Locate the cell with the specified text and output its [X, Y] center coordinate. 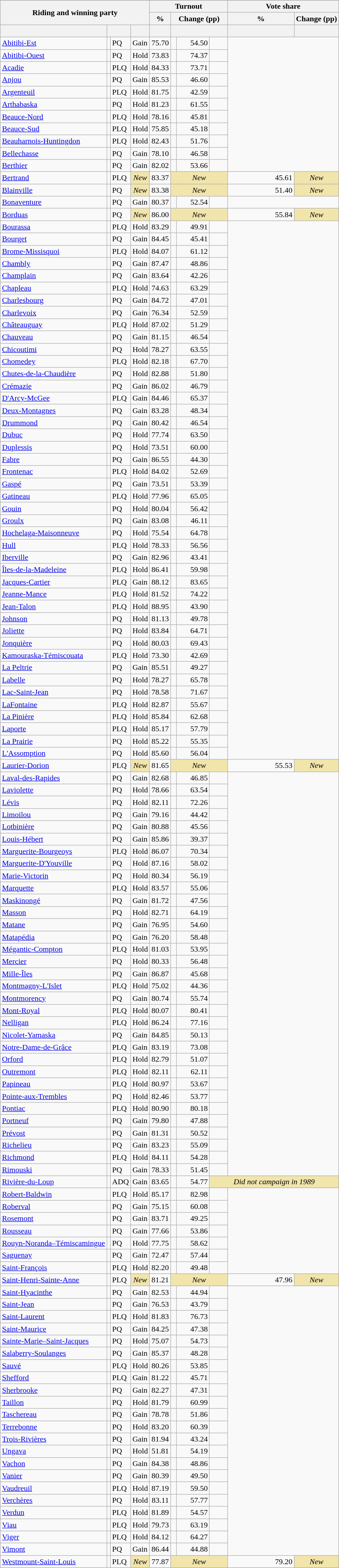
74.37 [193, 55]
Jonquière [53, 643]
81.22 [160, 1378]
Borduas [53, 215]
Kamouraska-Témiscouata [53, 655]
82.87 [160, 704]
42.26 [193, 276]
46.60 [193, 80]
Jacques-Cartier [53, 582]
85.37 [160, 1353]
Deux-Montagnes [53, 410]
46.79 [193, 386]
Iberville [53, 558]
Mille-Îles [53, 974]
58.62 [193, 1243]
83.29 [160, 227]
45.61 [261, 178]
81.31 [160, 1133]
Montmagny-L'Islet [53, 986]
84.07 [160, 251]
Acadie [53, 68]
Argenteuil [53, 92]
49.50 [193, 1476]
Taschereau [53, 1415]
Anjou [53, 80]
43.24 [193, 1439]
81.83 [160, 1316]
Verchères [53, 1500]
59.98 [193, 570]
55.53 [261, 766]
64.78 [193, 533]
43.90 [193, 606]
Beauharnois-Huntingdon [53, 141]
51.76 [193, 141]
Fabre [53, 459]
Notre-Dame-de-Grâce [53, 1047]
76.20 [160, 937]
86.41 [160, 570]
55.35 [193, 741]
81.94 [160, 1439]
Arthabaska [53, 104]
Laurier-Dorion [53, 766]
82.71 [160, 912]
71.67 [193, 692]
80.33 [160, 962]
56.19 [193, 876]
45.81 [193, 116]
Salaberry-Soulanges [53, 1353]
Trois-Rivières [53, 1439]
57.79 [193, 729]
Louis-Hébert [53, 839]
46.11 [193, 521]
82.79 [160, 1059]
73.71 [193, 68]
Maskinongé [53, 900]
79.20 [261, 1562]
Rouyn-Noranda–Témiscamingue [53, 1243]
Charlevoix [53, 312]
78.66 [160, 790]
Nelligan [53, 1023]
80.90 [160, 1108]
Saint-Maurice [53, 1329]
83.23 [160, 1145]
Masson [53, 912]
Beauce-Sud [53, 129]
49.78 [193, 619]
64.19 [193, 912]
83.64 [160, 276]
Champlain [53, 276]
Viau [53, 1525]
84.72 [160, 300]
51.80 [193, 374]
Richmond [53, 1158]
82.18 [160, 362]
81.72 [160, 900]
83.71 [160, 1219]
81.03 [160, 949]
81.13 [160, 619]
80.04 [160, 508]
79.16 [160, 815]
Saint-Jean [53, 1304]
83.28 [160, 410]
75.02 [160, 986]
80.07 [160, 1010]
63.29 [193, 288]
85.53 [160, 80]
Terrebonne [53, 1427]
Shefford [53, 1378]
44.88 [193, 1549]
Pontiac [53, 1108]
56.42 [193, 508]
54.28 [193, 1158]
Sherbrooke [53, 1390]
87.16 [160, 863]
77.87 [160, 1562]
54.73 [193, 1341]
52.54 [193, 202]
Drummond [53, 423]
54.57 [193, 1512]
Westmount-Saint-Louis [53, 1562]
Papineau [53, 1084]
82.68 [160, 778]
Beauce-Nord [53, 116]
60.08 [193, 1206]
67.70 [193, 362]
Hochelaga-Maisonneuve [53, 533]
47.56 [193, 900]
42.69 [193, 655]
53.67 [193, 1084]
ADQ [120, 1182]
Groulx [53, 521]
48.34 [193, 410]
77.96 [160, 496]
80.41 [193, 1010]
83.57 [160, 888]
60.39 [193, 1427]
84.12 [160, 1537]
54.50 [193, 43]
Vanier [53, 1476]
Laviolette [53, 790]
Saint-Laurent [53, 1316]
Chapleau [53, 288]
81.65 [160, 766]
Brome-Missisquoi [53, 251]
Did not campaign in 1989 [274, 1182]
47.96 [261, 1280]
49.91 [193, 227]
84.11 [160, 1158]
Matapédia [53, 937]
Sauvé [53, 1366]
49.27 [193, 668]
51.81 [160, 1451]
73.83 [160, 55]
Crémazie [53, 386]
78.58 [160, 692]
53.85 [193, 1366]
80.34 [160, 876]
77.66 [160, 1231]
Abitibi-Ouest [53, 55]
Jean-Talon [53, 606]
La Prairie [53, 741]
55.67 [193, 704]
Gaspé [53, 484]
82.02 [160, 166]
52.59 [193, 312]
55.74 [193, 998]
39.37 [193, 839]
86.00 [160, 215]
Nicolet-Yamaska [53, 1035]
64.27 [193, 1537]
Saguenay [53, 1255]
Prévost [53, 1133]
43.41 [193, 558]
Limoilou [53, 815]
44.36 [193, 986]
43.79 [193, 1304]
Bourget [53, 239]
Berthier [53, 166]
83.37 [160, 178]
Riding and winning party [75, 13]
76.73 [193, 1316]
Marquette [53, 888]
Charlesbourg [53, 300]
61.55 [193, 104]
76.95 [160, 925]
82.96 [160, 558]
78.10 [160, 153]
87.47 [160, 263]
70.34 [193, 851]
Matane [53, 925]
Outremont [53, 1072]
75.85 [160, 129]
76.34 [160, 312]
Robert-Baldwin [53, 1194]
84.38 [160, 1463]
Orford [53, 1059]
Rimouski [53, 1170]
54.19 [193, 1451]
81.15 [160, 337]
Hull [53, 545]
LaFontaine [53, 704]
Saint-François [53, 1268]
58.48 [193, 937]
83.11 [160, 1500]
La Pinière [53, 716]
82.20 [160, 1268]
53.66 [193, 166]
55.09 [193, 1145]
47.38 [193, 1329]
Ungava [53, 1451]
Bellechasse [53, 153]
Rivière-du-Loup [53, 1182]
63.54 [193, 790]
Vimont [53, 1549]
69.43 [193, 643]
60.00 [193, 447]
Turnout [189, 6]
Bonaventure [53, 202]
81.75 [160, 92]
Abitibi-Est [53, 43]
65.05 [193, 496]
82.46 [160, 1096]
79.73 [160, 1525]
Duplessis [53, 447]
44.30 [193, 459]
Rousseau [53, 1231]
45.71 [193, 1378]
80.03 [160, 643]
46.58 [193, 153]
60.99 [193, 1402]
63.55 [193, 349]
Blainville [53, 190]
72.26 [193, 802]
Laporte [53, 729]
84.02 [160, 472]
82.98 [193, 1194]
86.02 [160, 386]
85.84 [160, 716]
53.95 [193, 949]
49.48 [193, 1268]
87.02 [160, 325]
Laval-des-Rapides [53, 778]
62.11 [193, 1072]
54.60 [193, 925]
Chambly [53, 263]
81.21 [160, 1280]
80.74 [160, 998]
86.07 [160, 851]
Roberval [53, 1206]
56.04 [193, 753]
83.20 [160, 1427]
Chutes-de-la-Chaudière [53, 374]
75.54 [160, 533]
45.68 [193, 974]
La Peltrie [53, 668]
86.55 [160, 459]
85.51 [160, 668]
73.30 [160, 655]
88.95 [160, 606]
47.01 [193, 300]
80.88 [160, 827]
Chicoutimi [53, 349]
45.56 [193, 827]
86.87 [160, 974]
84.45 [160, 239]
54.77 [193, 1182]
51.07 [193, 1059]
Jeanne-Mance [53, 594]
80.39 [160, 1476]
Bertrand [53, 178]
77.75 [160, 1243]
Châteauguay [53, 325]
79.80 [160, 1121]
88.12 [160, 582]
65.37 [193, 398]
81.52 [160, 594]
Gouin [53, 508]
80.97 [160, 1084]
Saint-Hyacinthe [53, 1292]
57.77 [193, 1500]
Saint-Henri-Sainte-Anne [53, 1280]
Richelieu [53, 1145]
84.85 [160, 1035]
57.44 [193, 1255]
80.42 [160, 423]
49.25 [193, 1219]
59.50 [193, 1488]
Pointe-aux-Trembles [53, 1096]
63.19 [193, 1525]
80.18 [193, 1108]
74.63 [160, 288]
50.13 [193, 1035]
64.71 [193, 631]
83.19 [160, 1047]
73.08 [193, 1047]
72.47 [160, 1255]
61.12 [193, 251]
Portneuf [53, 1121]
75.07 [160, 1341]
Mégantic-Compton [53, 949]
Vaudreuil [53, 1488]
47.31 [193, 1390]
76.53 [160, 1304]
44.94 [193, 1292]
Montmorency [53, 998]
75.70 [160, 43]
65.78 [193, 680]
Viger [53, 1537]
Marie-Victorin [53, 876]
L'Assomption [53, 753]
82.53 [160, 1292]
58.02 [193, 863]
45.41 [193, 239]
Taillon [53, 1402]
Labelle [53, 680]
84.46 [160, 398]
Mont-Royal [53, 1010]
Marguerite-D'Youville [53, 863]
Gatineau [53, 496]
82.88 [160, 374]
46.85 [193, 778]
Mercier [53, 962]
Rosemont [53, 1219]
Vachon [53, 1463]
81.79 [160, 1402]
53.86 [193, 1231]
Joliette [53, 631]
47.88 [193, 1121]
48.28 [193, 1353]
Verdun [53, 1512]
56.56 [193, 545]
Chauveau [53, 337]
Îles-de-la-Madeleine [53, 570]
62.68 [193, 716]
Johnson [53, 619]
77.16 [193, 1023]
D'Arcy-McGee [53, 398]
56.48 [193, 962]
82.43 [160, 141]
80.37 [160, 202]
80.26 [160, 1366]
82.27 [160, 1390]
84.33 [160, 68]
85.22 [160, 741]
Dubuc [53, 435]
86.44 [160, 1549]
Lotbinière [53, 827]
51.29 [193, 325]
83.38 [160, 190]
Frontenac [53, 472]
87.19 [160, 1488]
85.60 [160, 753]
74.22 [193, 594]
55.84 [261, 215]
53.39 [193, 484]
51.45 [193, 1170]
44.42 [193, 815]
86.24 [160, 1023]
77.74 [160, 435]
45.18 [193, 129]
83.84 [160, 631]
84.25 [160, 1329]
63.50 [193, 435]
83.08 [160, 521]
78.78 [160, 1415]
Bourassa [53, 227]
78.16 [160, 116]
Vote share [283, 6]
51.86 [193, 1415]
Sainte-Marie–Saint-Jacques [53, 1341]
81.23 [160, 104]
51.40 [261, 190]
42.59 [193, 92]
53.77 [193, 1096]
50.52 [193, 1133]
75.15 [160, 1206]
Chomedey [53, 362]
55.06 [193, 888]
52.69 [193, 472]
Marguerite-Bourgeoys [53, 851]
81.89 [160, 1512]
Lévis [53, 802]
Lac-Saint-Jean [53, 692]
85.86 [160, 839]
